Return the (X, Y) coordinate for the center point of the cell that contains the specified text.  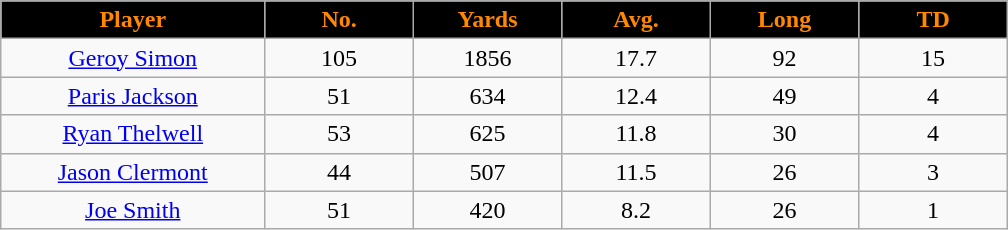
420 (487, 210)
15 (934, 58)
Avg. (636, 20)
11.8 (636, 134)
634 (487, 96)
92 (784, 58)
53 (339, 134)
507 (487, 172)
625 (487, 134)
No. (339, 20)
TD (934, 20)
11.5 (636, 172)
105 (339, 58)
Paris Jackson (133, 96)
Joe Smith (133, 210)
Geroy Simon (133, 58)
Yards (487, 20)
30 (784, 134)
44 (339, 172)
3 (934, 172)
12.4 (636, 96)
1 (934, 210)
17.7 (636, 58)
Player (133, 20)
8.2 (636, 210)
Long (784, 20)
1856 (487, 58)
Ryan Thelwell (133, 134)
Jason Clermont (133, 172)
49 (784, 96)
